Provide the (X, Y) coordinate of the cell's center where the given text is located.  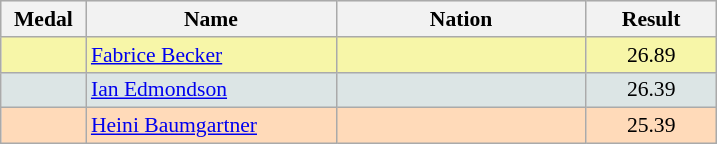
26.39 (651, 90)
Result (651, 19)
Heini Baumgartner (211, 126)
Medal (44, 19)
26.89 (651, 55)
Name (211, 19)
Fabrice Becker (211, 55)
25.39 (651, 126)
Ian Edmondson (211, 90)
Nation (461, 19)
